Pinpoint the cell where the given text exists, returning its (X, Y) midpoint coordinate. 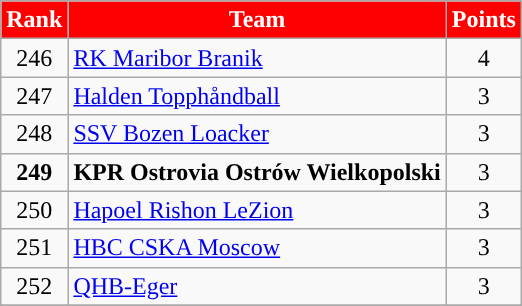
248 (34, 134)
SSV Bozen Loacker (257, 134)
252 (34, 286)
251 (34, 248)
HBC CSKA Moscow (257, 248)
Team (257, 20)
249 (34, 172)
KPR Ostrovia Ostrów Wielkopolski (257, 172)
4 (484, 58)
250 (34, 210)
RK Maribor Branik (257, 58)
Halden Topphåndball (257, 96)
Points (484, 20)
Rank (34, 20)
Hapoel Rishon LeZion (257, 210)
247 (34, 96)
246 (34, 58)
QHB-Eger (257, 286)
